Output the [x, y] coordinate of the center of the cell containing the given text.  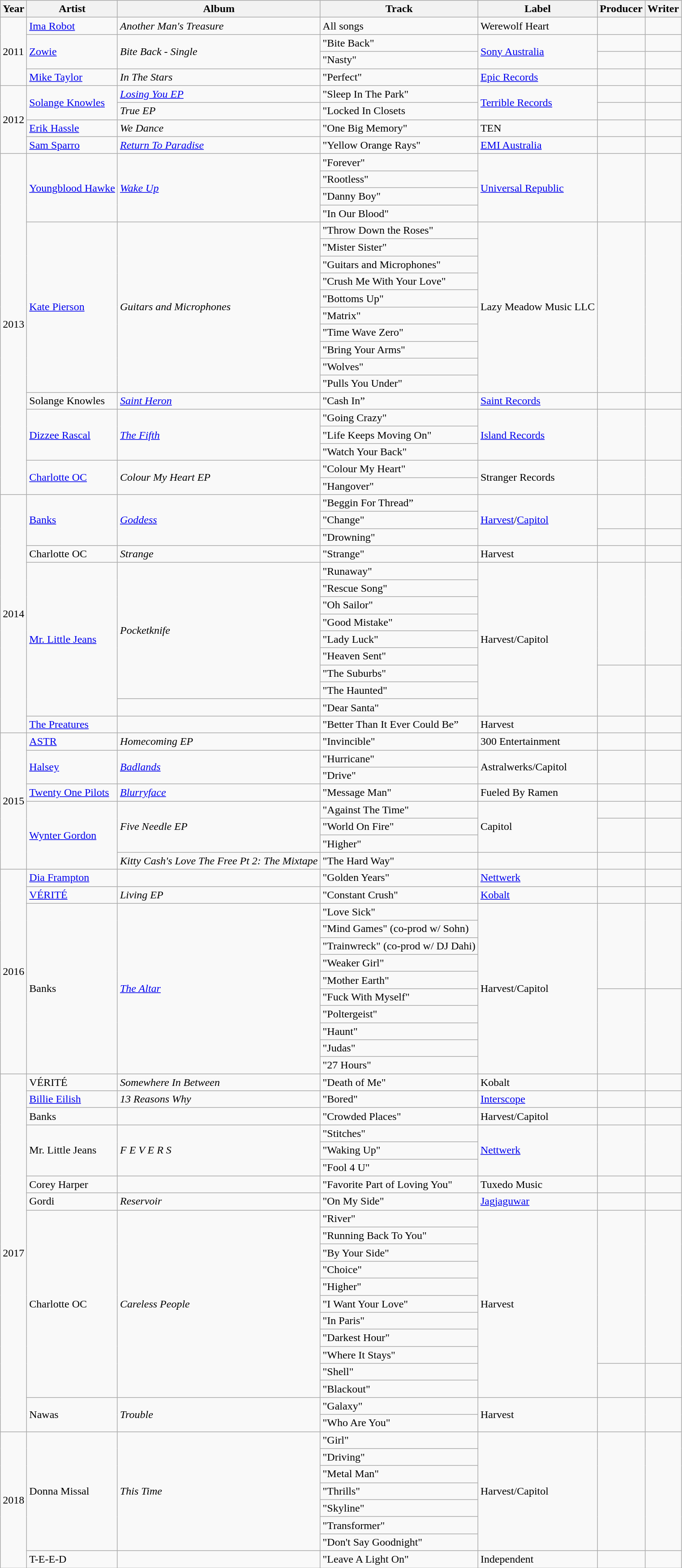
"Time Wave Zero" [399, 333]
"Heaven Sent" [399, 656]
"I Want Your Love" [399, 1304]
Saint Records [537, 401]
"Throw Down the Roses" [399, 231]
"Rescue Song" [399, 588]
"Skyline" [399, 1508]
"Poltergeist" [399, 1014]
Terrible Records [537, 103]
TEN [537, 128]
2018 [13, 1500]
The Fifth [219, 435]
Twenty One Pilots [73, 793]
"Better Than It Ever Could Be” [399, 724]
Living EP [219, 895]
2012 [13, 120]
"Mother Earth" [399, 980]
Interscope [537, 1099]
Track [399, 9]
"Don't Say Goodnight" [399, 1542]
"Metal Man" [399, 1474]
EMI Australia [537, 145]
"Bottoms Up" [399, 299]
"Sleep In The Park" [399, 94]
13 Reasons Why [219, 1099]
Zowie [73, 51]
Capitol [537, 827]
2016 [13, 971]
Year [13, 9]
"The Suburbs" [399, 673]
"Waking Up" [399, 1150]
2011 [13, 51]
Corey Harper [73, 1184]
"Invincible" [399, 741]
Strange [219, 554]
This Time [219, 1491]
Label [537, 9]
F E V E R S [219, 1150]
"Hangover" [399, 486]
"Bite Back" [399, 43]
"Constant Crush" [399, 895]
"Hurricane" [399, 759]
Producer [622, 9]
Five Needle EP [219, 827]
"Drowning" [399, 537]
Halsey [73, 767]
Bite Back - Single [219, 51]
2017 [13, 1252]
Writer [663, 9]
Stranger Records [537, 477]
"Perfect" [399, 77]
Pocketknife [219, 631]
ASTR [73, 741]
Ima Robot [73, 26]
"Pulls You Under" [399, 384]
All songs [399, 26]
"The Hard Way" [399, 861]
Goddess [219, 520]
"Darkest Hour" [399, 1338]
Gordi [73, 1201]
"Who Are You" [399, 1423]
"Matrix" [399, 316]
"Golden Years" [399, 878]
"Dear Santa" [399, 707]
Mike Taylor [73, 77]
Reservoir [219, 1201]
2014 [13, 614]
"Watch Your Back" [399, 452]
"Life Keeps Moving On" [399, 435]
Billie Eilish [73, 1099]
"Mind Games" (co-prod w/ Sohn) [399, 929]
Lazy Meadow Music LLC [537, 307]
In The Stars [219, 77]
"Galaxy" [399, 1406]
"Running Back To You" [399, 1235]
"Transformer" [399, 1525]
"Bored" [399, 1099]
Badlands [219, 767]
"Judas" [399, 1048]
Blurryface [219, 793]
Artist [73, 9]
Careless People [219, 1303]
"Where It Stays" [399, 1355]
Dia Frampton [73, 878]
"Haunt" [399, 1031]
"Change" [399, 520]
The Altar [219, 988]
True EP [219, 111]
"Love Sick" [399, 912]
Return To Paradise [219, 145]
Trouble [219, 1414]
"Strange" [399, 554]
The Preatures [73, 724]
Losing You EP [219, 94]
"Favorite Part of Loving You" [399, 1184]
"Message Man" [399, 793]
Nawas [73, 1414]
"Guitars and Microphones" [399, 265]
Somewhere In Between [219, 1082]
"Cash In” [399, 401]
"Mister Sister" [399, 248]
Dizzee Rascal [73, 435]
"Against The Time" [399, 810]
Epic Records [537, 77]
Sam Sparro [73, 145]
"On My Side" [399, 1201]
Kate Pierson [73, 307]
"Fool 4 U" [399, 1167]
"River" [399, 1218]
"Drive" [399, 776]
Album [219, 9]
"Danny Boy" [399, 196]
Youngblood Hawke [73, 188]
We Dance [219, 128]
"Rootless" [399, 179]
2015 [13, 801]
"Crowded Places" [399, 1116]
"27 Hours" [399, 1065]
"Blackout" [399, 1389]
Universal Republic [537, 188]
"Leave A Light On" [399, 1559]
Independent [537, 1559]
"Colour My Heart" [399, 469]
"Bring Your Arms" [399, 350]
Jagjaguwar [537, 1201]
Werewolf Heart [537, 26]
"Girl" [399, 1440]
Island Records [537, 435]
Wake Up [219, 188]
"Death of Me" [399, 1082]
Another Man's Treasure [219, 26]
"Choice" [399, 1269]
"Good Mistake" [399, 622]
"Shell" [399, 1372]
"Wolves" [399, 367]
"The Haunted" [399, 690]
Saint Heron [219, 401]
"Forever" [399, 162]
"One Big Memory" [399, 128]
"Nasty" [399, 60]
"In Our Blood" [399, 214]
Donna Missal [73, 1491]
"Stitches" [399, 1133]
Kitty Cash's Love The Free Pt 2: The Mixtape [219, 861]
"Oh Sailor" [399, 605]
"Going Crazy" [399, 418]
"Driving" [399, 1457]
Fueled By Ramen [537, 793]
"Trainwreck" (co-prod w/ DJ Dahi) [399, 946]
"Lady Luck" [399, 639]
"Runaway" [399, 571]
"Weaker Girl" [399, 963]
"By Your Side" [399, 1252]
Colour My Heart EP [219, 477]
Erik Hassle [73, 128]
Tuxedo Music [537, 1184]
Guitars and Microphones [219, 307]
300 Entertainment [537, 741]
Astralwerks/Capitol [537, 767]
"In Paris" [399, 1321]
2013 [13, 324]
"Locked In Closets [399, 111]
Homecoming EP [219, 741]
"Yellow Orange Rays" [399, 145]
"Crush Me With Your Love" [399, 282]
"Fuck With Myself" [399, 997]
Wynter Gordon [73, 835]
Sony Australia [537, 51]
"Thrills" [399, 1491]
"Beggin For Thread” [399, 503]
"World On Fire" [399, 827]
T-E-E-D [73, 1559]
